Extract the [x, y] coordinate from the center of the cell holding the provided text.  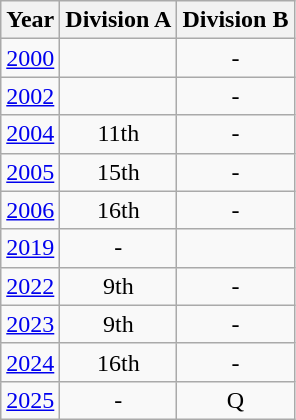
Division B [236, 20]
2025 [30, 400]
11th [118, 134]
2005 [30, 172]
Year [30, 20]
Q [236, 400]
2022 [30, 286]
2000 [30, 58]
2023 [30, 324]
2019 [30, 248]
15th [118, 172]
Division A [118, 20]
2024 [30, 362]
2002 [30, 96]
2004 [30, 134]
2006 [30, 210]
